Identify which cell holds the provided text, then report its [x, y] central coordinate. 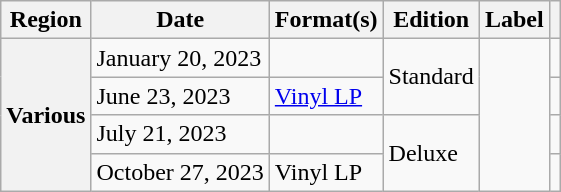
Label [514, 20]
January 20, 2023 [180, 58]
Various [46, 115]
Format(s) [326, 20]
June 23, 2023 [180, 96]
Standard [431, 77]
Edition [431, 20]
October 27, 2023 [180, 172]
Date [180, 20]
July 21, 2023 [180, 134]
Deluxe [431, 153]
Region [46, 20]
